Determine the [X, Y] coordinate at the center of the cell enclosing the given text.  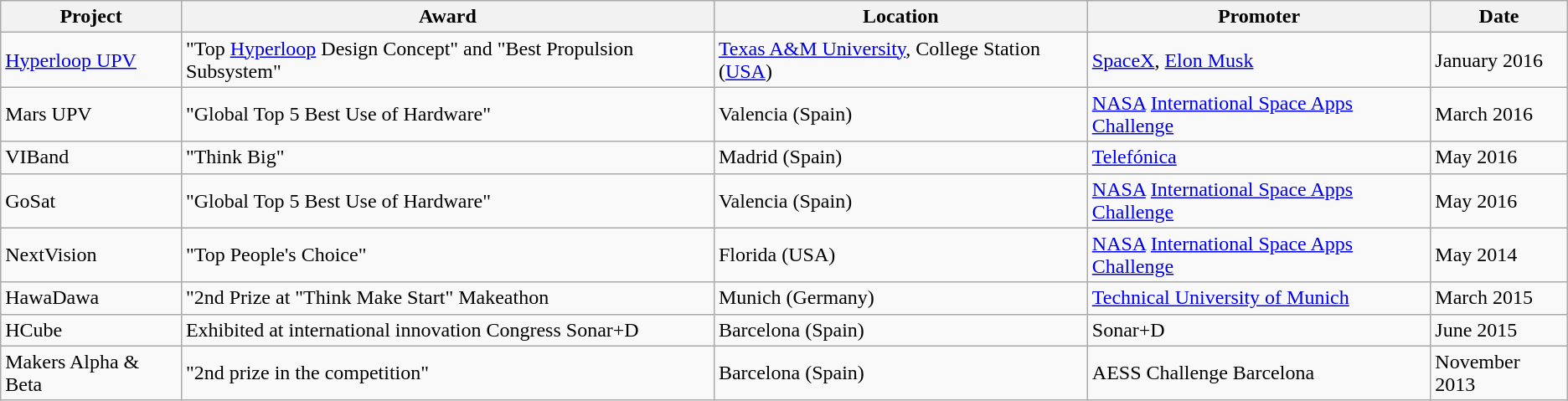
Madrid (Spain) [900, 157]
January 2016 [1499, 60]
SpaceX, Elon Musk [1259, 60]
"Top People's Choice" [447, 254]
Date [1499, 17]
Florida (USA) [900, 254]
Award [447, 17]
HawaDawa [91, 298]
"2nd prize in the competition" [447, 373]
NextVision [91, 254]
"2nd Prize at "Think Make Start" Makeathon [447, 298]
"Top Hyperloop Design Concept" and "Best Propulsion Subsystem" [447, 60]
Texas A&M University, College Station (USA) [900, 60]
"Think Big" [447, 157]
AESS Challenge Barcelona [1259, 373]
VIBand [91, 157]
June 2015 [1499, 330]
Promoter [1259, 17]
Exhibited at international innovation Congress Sonar+D [447, 330]
Telefónica [1259, 157]
November 2013 [1499, 373]
March 2016 [1499, 114]
Technical University of Munich [1259, 298]
March 2015 [1499, 298]
Hyperloop UPV [91, 60]
Sonar+D [1259, 330]
Location [900, 17]
Makers Alpha & Beta [91, 373]
GoSat [91, 201]
May 2014 [1499, 254]
Mars UPV [91, 114]
Munich (Germany) [900, 298]
Project [91, 17]
HCube [91, 330]
